Return the (x, y) coordinate for the center point of the cell that contains the specified text.  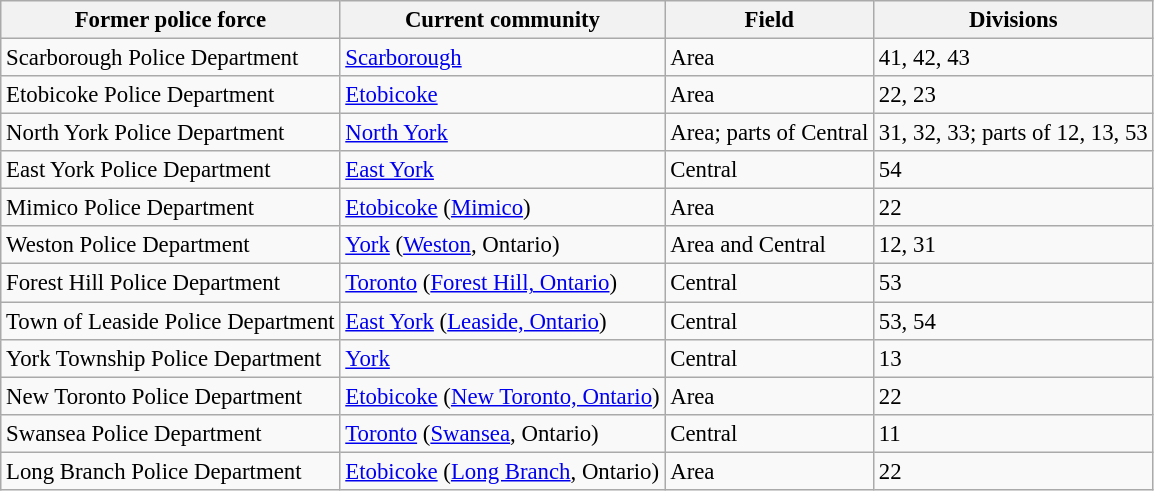
31, 32, 33; parts of 12, 13, 53 (1014, 133)
Toronto (Swansea, Ontario) (502, 433)
York (Weston, Ontario) (502, 245)
Toronto (Forest Hill, Ontario) (502, 283)
Swansea Police Department (170, 433)
Divisions (1014, 20)
22, 23 (1014, 95)
Mimico Police Department (170, 208)
Etobicoke (Long Branch, Ontario) (502, 471)
Etobicoke Police Department (170, 95)
Current community (502, 20)
Forest Hill Police Department (170, 283)
12, 31 (1014, 245)
Long Branch Police Department (170, 471)
Former police force (170, 20)
York Township Police Department (170, 358)
Etobicoke (New Toronto, Ontario) (502, 396)
Area and Central (770, 245)
41, 42, 43 (1014, 58)
East York (Leaside, Ontario) (502, 321)
Field (770, 20)
Weston Police Department (170, 245)
Scarborough (502, 58)
11 (1014, 433)
North York Police Department (170, 133)
New Toronto Police Department (170, 396)
Etobicoke (502, 95)
Etobicoke (Mimico) (502, 208)
53, 54 (1014, 321)
54 (1014, 170)
53 (1014, 283)
13 (1014, 358)
East York (502, 170)
Town of Leaside Police Department (170, 321)
Scarborough Police Department (170, 58)
North York (502, 133)
Area; parts of Central (770, 133)
East York Police Department (170, 170)
York (502, 358)
